Detect which cell encompasses the target text, then output its [x, y] center coordinate. 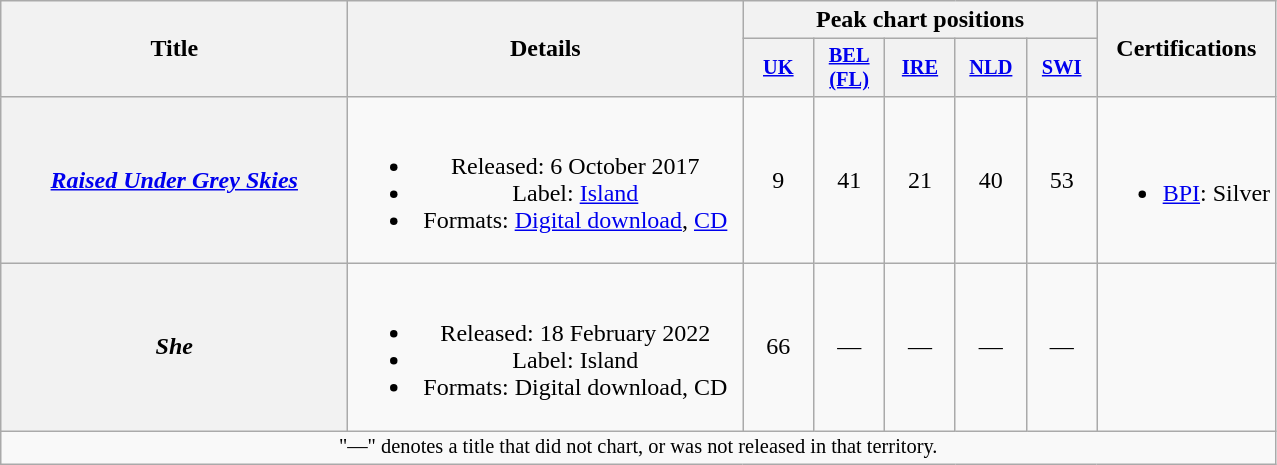
9 [778, 180]
Peak chart positions [920, 20]
53 [1062, 180]
Certifications [1186, 49]
"—" denotes a title that did not chart, or was not released in that territory. [638, 448]
NLD [990, 68]
UK [778, 68]
She [174, 348]
21 [920, 180]
Details [546, 49]
Released: 6 October 2017Label: IslandFormats: Digital download, CD [546, 180]
BPI: Silver [1186, 180]
BEL(FL) [850, 68]
Raised Under Grey Skies [174, 180]
40 [990, 180]
66 [778, 348]
41 [850, 180]
SWI [1062, 68]
Released: 18 February 2022Label: IslandFormats: Digital download, CD [546, 348]
IRE [920, 68]
Title [174, 49]
